Provide the (x, y) coordinate of the cell's center where the given text is located.  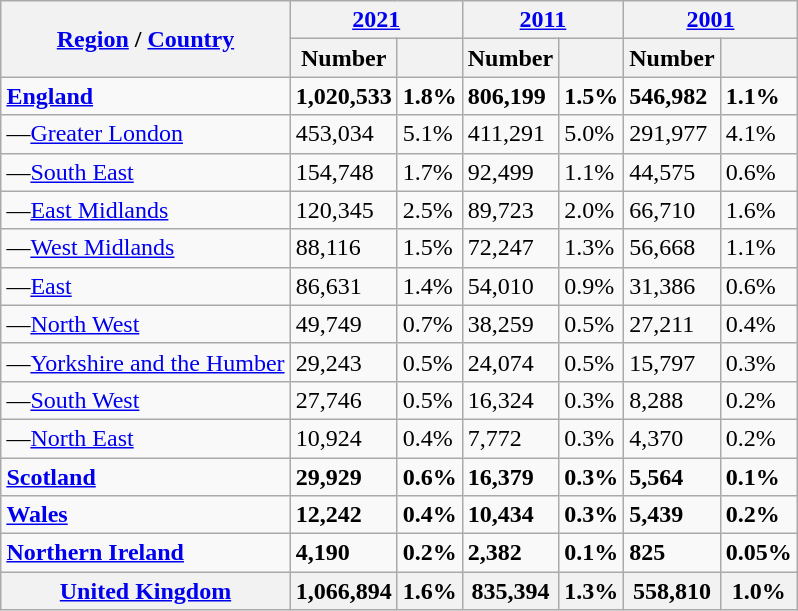
291,977 (672, 134)
—East Midlands (146, 210)
—East (146, 286)
1,066,894 (344, 591)
86,631 (344, 286)
27,211 (672, 324)
—Yorkshire and the Humber (146, 362)
411,291 (510, 134)
88,116 (344, 248)
24,074 (510, 362)
38,259 (510, 324)
10,434 (510, 515)
2.0% (592, 210)
4,370 (672, 438)
2021 (376, 20)
29,929 (344, 477)
15,797 (672, 362)
0.7% (430, 324)
2001 (710, 20)
United Kingdom (146, 591)
546,982 (672, 96)
Region / Country (146, 39)
0.9% (592, 286)
5.0% (592, 134)
Northern Ireland (146, 553)
—North West (146, 324)
England (146, 96)
1.7% (430, 172)
54,010 (510, 286)
825 (672, 553)
1.4% (430, 286)
453,034 (344, 134)
2,382 (510, 553)
2011 (542, 20)
120,345 (344, 210)
29,243 (344, 362)
10,924 (344, 438)
154,748 (344, 172)
49,749 (344, 324)
72,247 (510, 248)
7,772 (510, 438)
558,810 (672, 591)
—North East (146, 438)
1.8% (430, 96)
1,020,533 (344, 96)
806,199 (510, 96)
—South East (146, 172)
66,710 (672, 210)
16,324 (510, 400)
5,439 (672, 515)
—Greater London (146, 134)
12,242 (344, 515)
16,379 (510, 477)
44,575 (672, 172)
27,746 (344, 400)
56,668 (672, 248)
5,564 (672, 477)
—West Midlands (146, 248)
Scotland (146, 477)
835,394 (510, 591)
4.1% (758, 134)
Wales (146, 515)
2.5% (430, 210)
92,499 (510, 172)
31,386 (672, 286)
89,723 (510, 210)
0.05% (758, 553)
4,190 (344, 553)
—South West (146, 400)
1.0% (758, 591)
8,288 (672, 400)
5.1% (430, 134)
